Capture the cell that displays the provided text and extract its [x, y] central coordinate. 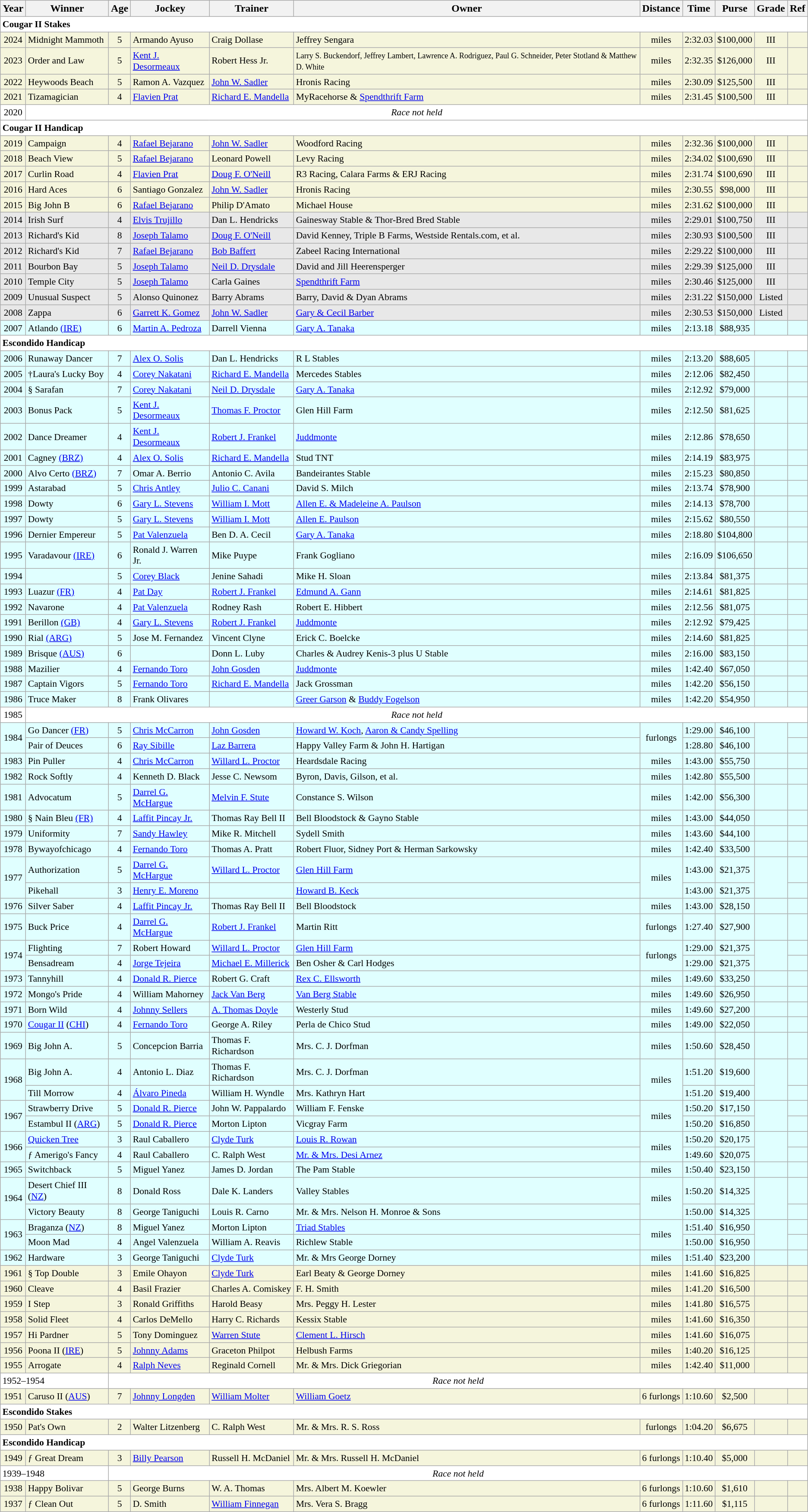
1939–1948 [54, 1473]
Irish Surf [67, 220]
Mr. & Mrs. Desi Arnez [467, 1154]
Sydell Smith [467, 834]
1961 [13, 1273]
$78,650 [735, 436]
ƒ Clean Out [67, 1504]
Atlando (IRE) [67, 328]
1:10.40 [698, 1458]
$88,935 [735, 328]
The Pam Stable [467, 1170]
Order and Law [67, 60]
Quicken Tree [67, 1139]
Louis R. Carno [252, 1212]
Michael E. Millerick [252, 963]
Campaign [67, 143]
A. Thomas Doyle [252, 1009]
$82,450 [735, 374]
Santiago Gonzalez [170, 190]
David and Jill Heerensperger [467, 266]
ƒ Amerigo's Fancy [67, 1154]
$28,450 [735, 1045]
Basil Frazier [170, 1289]
$80,550 [735, 519]
$16,350 [735, 1319]
$16,125 [735, 1350]
2004 [13, 390]
Robert E. Hibbert [467, 607]
1959 [13, 1304]
Triad Stables [467, 1227]
Pat's Own [67, 1427]
Bell Bloodstock & Gayno Stable [467, 818]
1993 [13, 592]
Vicgray Farm [467, 1124]
1949 [13, 1458]
Robert Hess Jr. [252, 60]
R3 Racing, Calara Farms & ERJ Racing [467, 174]
George Burns [170, 1489]
1968 [13, 1080]
F. H. Smith [467, 1289]
2:34.02 [698, 158]
Jeffrey Sengara [467, 40]
2011 [13, 266]
$80,850 [735, 473]
$81,075 [735, 607]
2:13.74 [698, 488]
2022 [13, 82]
$126,000 [735, 60]
§ Nain Bleu (FR) [67, 818]
Richlew Stable [467, 1243]
Rex C. Ellsworth [467, 979]
Charles A. Comiskey [252, 1289]
$33,250 [735, 979]
2:13.84 [698, 576]
2:31.22 [698, 297]
2:30.93 [698, 235]
$56,300 [735, 797]
Johnny Adams [170, 1350]
1965 [13, 1170]
2015 [13, 205]
Reginald Cornell [252, 1366]
1998 [13, 504]
Trainer [252, 9]
Braganza (NZ) [67, 1227]
Strawberry Drive [67, 1108]
John W. Pappalardo [252, 1108]
2:18.80 [698, 535]
$16,075 [735, 1335]
1996 [13, 535]
Bonus Pack [67, 410]
Luazur (FR) [67, 592]
Mrs. Albert M. Koewler [467, 1489]
Edmund A. Gann [467, 592]
Hardware [67, 1258]
2:30.53 [698, 313]
Ref [798, 9]
$79,425 [735, 622]
Antonio L. Diaz [170, 1072]
2:13.18 [698, 328]
$55,750 [735, 761]
Howard B. Keck [467, 891]
$16,825 [735, 1273]
$22,050 [735, 1025]
Victory Beauty [67, 1212]
George A. Riley [252, 1025]
Big John B [67, 205]
Barry, David & Dyan Abrams [467, 297]
$16,575 [735, 1304]
Sandy Hawley [170, 834]
2:12.86 [698, 436]
Philip D'Amato [252, 205]
Moon Mad [67, 1243]
2017 [13, 174]
1957 [13, 1335]
$81,625 [735, 410]
Westerly Stud [467, 1009]
2001 [13, 458]
Louis R. Rowan [467, 1139]
Mrs. Peggy H. Lester [467, 1304]
$83,975 [735, 458]
2:16.00 [698, 653]
Beach View [67, 158]
2007 [13, 328]
1986 [13, 699]
1983 [13, 761]
2:29.01 [698, 220]
2:15.23 [698, 473]
Advocatum [67, 797]
Vincent Clyne [252, 638]
Frank Gogliano [467, 555]
$78,700 [735, 504]
Mercedes Stables [467, 374]
$26,950 [735, 994]
Jockey [170, 9]
Graceton Philpot [252, 1350]
1958 [13, 1319]
Poona II (IRE) [67, 1350]
Estambul II (ARG) [67, 1124]
2:31.62 [698, 205]
Byron, Davis, Gilson, et al. [467, 777]
Mrs. Kathryn Hart [467, 1093]
Hard Aces [67, 190]
2000 [13, 473]
1964 [13, 1198]
Carla Gaines [252, 282]
Warren Stute [252, 1335]
Switchback [67, 1170]
1981 [13, 797]
Earl Beaty & George Dorney [467, 1273]
2:14.60 [698, 638]
Mike H. Sloan [467, 576]
1984 [13, 738]
Garrett K. Gomez [170, 313]
Woodford Racing [467, 143]
2:14.19 [698, 458]
James D. Jordan [252, 1170]
Bob Baffert [252, 251]
Zappa [67, 313]
Thomas F. Proctor [252, 410]
2024 [13, 40]
$98,000 [735, 190]
$27,900 [735, 927]
Ramon A. Vazquez [170, 82]
Concepcion Barria [170, 1045]
Perla de Chico Stud [467, 1025]
Stud TNT [467, 458]
1973 [13, 979]
$17,150 [735, 1108]
§ Top Double [67, 1273]
2:12.56 [698, 607]
2012 [13, 251]
$55,500 [735, 777]
1:40.20 [698, 1350]
1971 [13, 1009]
$1,610 [735, 1489]
§ Sarafan [67, 390]
Happy Valley Farm & John H. Hartigan [467, 745]
Midnight Mammoth [67, 40]
Alvo Certo (BRZ) [67, 473]
Pin Puller [67, 761]
Angel Valenzuela [170, 1243]
2013 [13, 235]
Caruso II (AUS) [67, 1396]
William Molter [252, 1396]
Alonso Quinonez [170, 297]
2:31.45 [698, 97]
William A. Reavis [252, 1243]
1:04.20 [698, 1427]
$23,150 [735, 1170]
1:43.60 [698, 834]
Bywayofchicago [67, 849]
Johnny Longden [170, 1396]
Mr. & Mrs George Dorney [467, 1258]
$20,075 [735, 1154]
Rodney Rash [252, 607]
Mazilier [67, 669]
Arrogate [67, 1366]
Tizamagician [67, 97]
1:49.00 [698, 1025]
Pikehall [67, 891]
Tony Dominguez [170, 1335]
1997 [13, 519]
Jack Van Berg [252, 994]
Donald Ross [170, 1190]
Pat Day [170, 592]
1985 [13, 715]
Johnny Sellers [170, 1009]
Cougar II (CHI) [67, 1025]
Allen E. Paulson [467, 519]
$67,050 [735, 669]
1978 [13, 849]
Thomas A. Pratt [252, 849]
1950 [13, 1427]
Dale K. Landers [252, 1190]
Ben D. A. Cecil [252, 535]
Mr. & Mrs. Dick Griegorian [467, 1366]
Cleave [67, 1289]
$6,675 [735, 1427]
$19,400 [735, 1093]
Henry E. Moreno [170, 891]
Navarone [67, 607]
Frank Olivares [170, 699]
Brisque (AUS) [67, 653]
2:14.13 [698, 504]
Clement L. Hirsch [467, 1335]
1972 [13, 994]
Authorization [67, 870]
2018 [13, 158]
$2,500 [735, 1396]
Bell Bloodstock [467, 906]
1989 [13, 653]
Captain Vigors [67, 684]
Van Berg Stable [467, 994]
1975 [13, 927]
$23,200 [735, 1258]
1970 [13, 1025]
Zabeel Racing International [467, 251]
1951 [13, 1396]
Chris Antley [170, 488]
1:11.60 [698, 1504]
Escondido Stakes [404, 1412]
Emile Ohayon [170, 1273]
1:28.80 [698, 745]
2:32.03 [698, 40]
Mr. & Mrs. Russell H. McDaniel [467, 1458]
$1,115 [735, 1504]
Silver Saber [67, 906]
Time [698, 9]
Ralph Neves [170, 1366]
1952–1954 [54, 1381]
1966 [13, 1147]
Dernier Empereur [67, 535]
Greer Garson & Buddy Fogelson [467, 699]
Laz Barrera [252, 745]
Larry S. Buckendorf, Jeffrey Lambert, Lawrence A. Rodriguez, Paul G. Schneider, Peter Stotland & Matthew D. White [467, 60]
2006 [13, 358]
Harold Beasy [252, 1304]
Truce Maker [67, 699]
2:30.09 [698, 82]
2:31.74 [698, 174]
Hi Pardner [67, 1335]
$100,750 [735, 220]
$28,150 [735, 906]
1956 [13, 1350]
Jorge Tejeira [170, 963]
1990 [13, 638]
Kenneth D. Black [170, 777]
1960 [13, 1289]
Bensadream [67, 963]
2016 [13, 190]
2:32.35 [698, 60]
Ray Sibille [170, 745]
Uniformity [67, 834]
Martin A. Pedroza [170, 328]
Pair of Deuces [67, 745]
2:32.36 [698, 143]
R L Stables [467, 358]
$5,000 [735, 1458]
Year [13, 9]
$83,150 [735, 653]
2:16.09 [698, 555]
Bourbon Bay [67, 266]
Cougar II Handicap [404, 128]
1963 [13, 1234]
$44,050 [735, 818]
William Finnegan [252, 1504]
W. A. Thomas [252, 1489]
2002 [13, 436]
Russell H. McDaniel [252, 1458]
Mr. & Mrs. Nelson H. Monroe & Sons [467, 1212]
Jose M. Fernandez [170, 638]
I Step [67, 1304]
David Kenney, Triple B Farms, Westside Rentals.com, et al. [467, 235]
1938 [13, 1489]
Howard W. Koch, Aaron & Candy Spelling [467, 730]
Heardsdale Racing [467, 761]
William F. Fenske [467, 1108]
Levy Racing [467, 158]
2:29.39 [698, 266]
Age [120, 9]
Allen E. & Madeleine A. Paulson [467, 504]
1974 [13, 955]
Distance [661, 9]
†Laura's Lucky Boy [67, 374]
William H. Wyndle [252, 1093]
Elvis Trujillo [170, 220]
$33,500 [735, 849]
Mike R. Mitchell [252, 834]
Melvin F. Stute [252, 797]
Ronald J. Warren Jr. [170, 555]
1988 [13, 669]
Walter Litzenberg [170, 1427]
Jenine Sahadi [252, 576]
1:27.40 [698, 927]
Astarabad [67, 488]
$125,500 [735, 82]
$106,650 [735, 555]
Runaway Dancer [67, 358]
Ben Osher & Carl Hodges [467, 963]
1969 [13, 1045]
$78,900 [735, 488]
$81,375 [735, 576]
Martin Ritt [467, 927]
2020 [13, 112]
Varadavour (IRE) [67, 555]
2019 [13, 143]
$16,500 [735, 1289]
1976 [13, 906]
1994 [13, 576]
$54,950 [735, 699]
Leonard Powell [252, 158]
1991 [13, 622]
1:41.20 [698, 1289]
Jack Grossman [467, 684]
Robert Fluor, Sidney Port & Herman Sarkowsky [467, 849]
Harry C. Richards [252, 1319]
1977 [13, 878]
Born Wild [67, 1009]
Jesse C. Newsom [252, 777]
2009 [13, 297]
1955 [13, 1366]
Winner [67, 9]
2:12.50 [698, 410]
$19,600 [735, 1072]
1995 [13, 555]
1:42.80 [698, 777]
Buck Price [67, 927]
$79,000 [735, 390]
$88,605 [735, 358]
Gainesway Stable & Thor-Bred Bred Stable [467, 220]
Ronald Griffiths [170, 1304]
2:30.55 [698, 190]
2003 [13, 410]
William Mahorney [170, 994]
Heywoods Beach [67, 82]
1979 [13, 834]
2:15.62 [698, 519]
2010 [13, 282]
Craig Dollase [252, 40]
1:42.00 [698, 797]
Michael House [467, 205]
1992 [13, 607]
Erick C. Boelcke [467, 638]
Bandeirantes Stable [467, 473]
Dance Dreamer [67, 436]
Rock Softly [67, 777]
Valley Stables [467, 1190]
$56,150 [735, 684]
Owner [467, 9]
Barry Abrams [252, 297]
Constance S. Wilson [467, 797]
2:14.61 [698, 592]
Purse [735, 9]
Grade [771, 9]
Carlos DeMello [170, 1319]
1980 [13, 818]
2008 [13, 313]
1937 [13, 1504]
Corey Black [170, 576]
Mr. & Mrs. R. S. Ross [467, 1427]
William Goetz [467, 1396]
Desert Chief III (NZ) [67, 1190]
$104,800 [735, 535]
Rial (ARG) [67, 638]
2 [120, 1427]
Álvaro Pineda [170, 1093]
Donn L. Luby [252, 653]
ƒ Great Dream [67, 1458]
David S. Milch [467, 488]
2014 [13, 220]
Berillon (GB) [67, 622]
2021 [13, 97]
1962 [13, 1258]
2:30.46 [698, 282]
Cougar II Stakes [404, 25]
Mike Puype [252, 555]
Charles & Audrey Kenis-3 plus U Stable [467, 653]
1:50.60 [698, 1045]
Antonio C. Avila [252, 473]
1999 [13, 488]
2:13.20 [698, 358]
Temple City [67, 282]
Kessix Stable [467, 1319]
Darrell Vienna [252, 328]
Armando Ayuso [170, 40]
2:12.06 [698, 374]
Mongo's Pride [67, 994]
Solid Fleet [67, 1319]
Gary & Cecil Barber [467, 313]
1987 [13, 684]
Unusual Suspect [67, 297]
Mrs. Vera S. Bragg [467, 1504]
Curlin Road [67, 174]
1:50.40 [698, 1170]
Happy Bolivar [67, 1489]
Robert Howard [170, 948]
Robert G. Craft [252, 979]
Julio C. Canani [252, 488]
$44,100 [735, 834]
$20,175 [735, 1139]
2005 [13, 374]
Flighting [67, 948]
1967 [13, 1116]
2:29.22 [698, 251]
D. Smith [170, 1504]
Cagney (BRZ) [67, 458]
Omar A. Berrio [170, 473]
Till Morrow [67, 1093]
1982 [13, 777]
Tannyhill [67, 979]
1:41.80 [698, 1304]
$27,200 [735, 1009]
Spendthrift Farm [467, 282]
$16,850 [735, 1124]
Helbush Farms [467, 1350]
2023 [13, 60]
$11,000 [735, 1366]
Go Dancer (FR) [67, 730]
Billy Pearson [170, 1458]
MyRacehorse & Spendthrift Farm [467, 97]
